For the text-containing cell, return its midpoint in [X, Y] coordinate format. 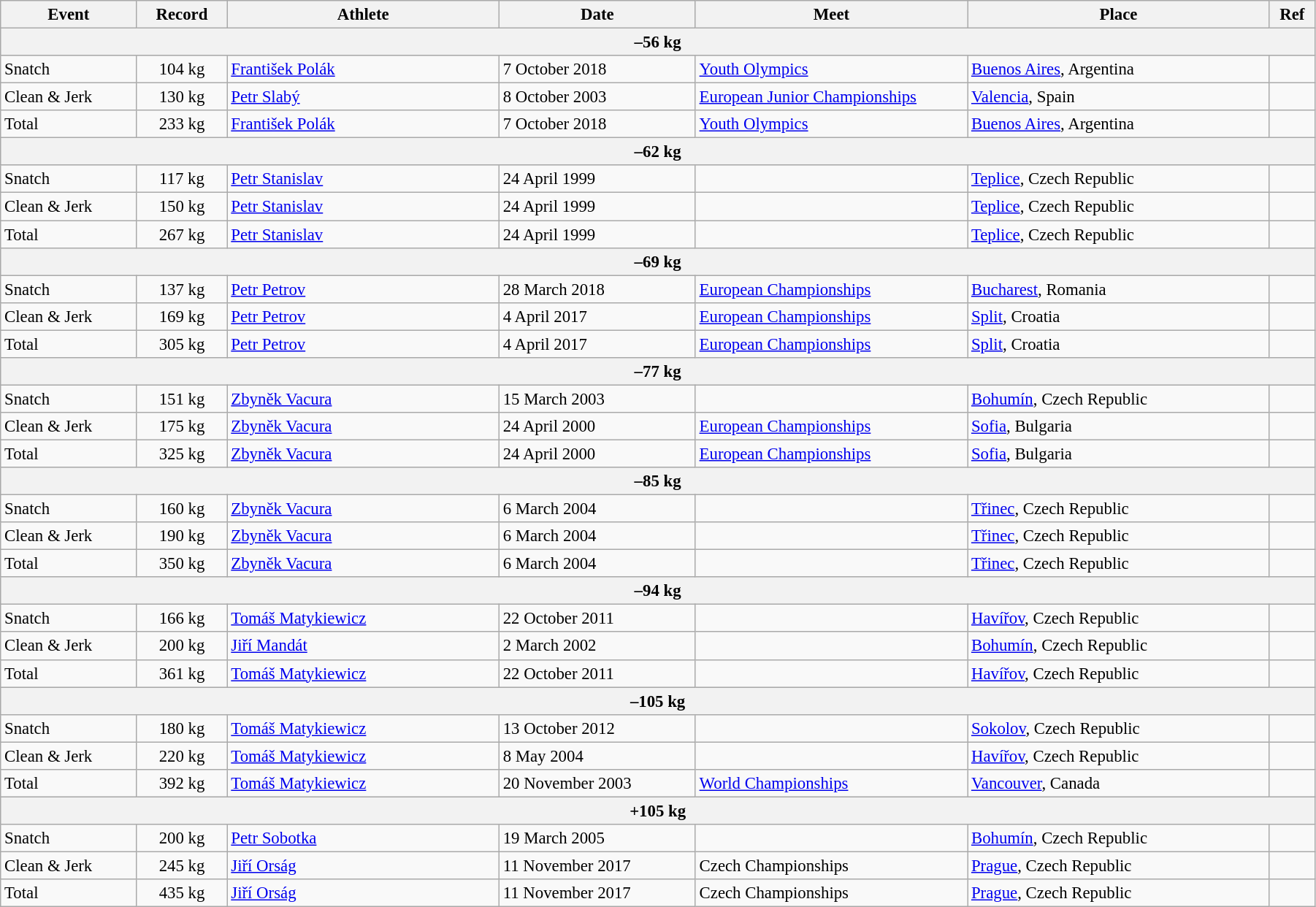
Place [1119, 15]
117 kg [182, 179]
350 kg [182, 564]
392 kg [182, 784]
137 kg [182, 289]
–69 kg [658, 261]
130 kg [182, 97]
220 kg [182, 756]
World Championships [831, 784]
Sokolov, Czech Republic [1119, 728]
8 October 2003 [597, 97]
Jiří Mandát [363, 646]
233 kg [182, 124]
169 kg [182, 316]
–62 kg [658, 152]
Petr Slabý [363, 97]
8 May 2004 [597, 756]
361 kg [182, 673]
Athlete [363, 15]
15 March 2003 [597, 399]
19 March 2005 [597, 838]
–56 kg [658, 42]
180 kg [182, 728]
Event [69, 15]
267 kg [182, 234]
28 March 2018 [597, 289]
13 October 2012 [597, 728]
151 kg [182, 399]
Meet [831, 15]
2 March 2002 [597, 646]
Bucharest, Romania [1119, 289]
–94 kg [658, 591]
Vancouver, Canada [1119, 784]
175 kg [182, 426]
150 kg [182, 207]
–85 kg [658, 481]
Petr Sobotka [363, 838]
European Junior Championships [831, 97]
245 kg [182, 865]
Date [597, 15]
160 kg [182, 509]
+105 kg [658, 811]
104 kg [182, 69]
–77 kg [658, 372]
20 November 2003 [597, 784]
Record [182, 15]
305 kg [182, 344]
166 kg [182, 619]
190 kg [182, 536]
435 kg [182, 893]
Ref [1292, 15]
–105 kg [658, 701]
Valencia, Spain [1119, 97]
325 kg [182, 453]
